Determine the (X, Y) coordinate at the center of the cell enclosing the given text.  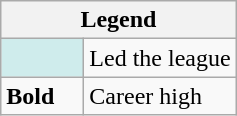
Led the league (160, 58)
Legend (118, 20)
Bold (42, 96)
Career high (160, 96)
